Locate the cell with the specified text and output its [X, Y] center coordinate. 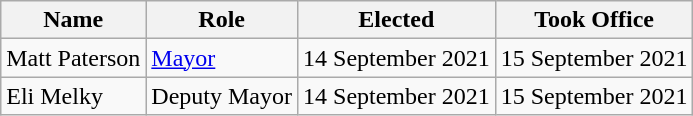
Mayor [222, 58]
Took Office [594, 20]
Deputy Mayor [222, 96]
Matt Paterson [74, 58]
Elected [397, 20]
Role [222, 20]
Eli Melky [74, 96]
Name [74, 20]
